For the text-containing cell, return its midpoint in [x, y] coordinate format. 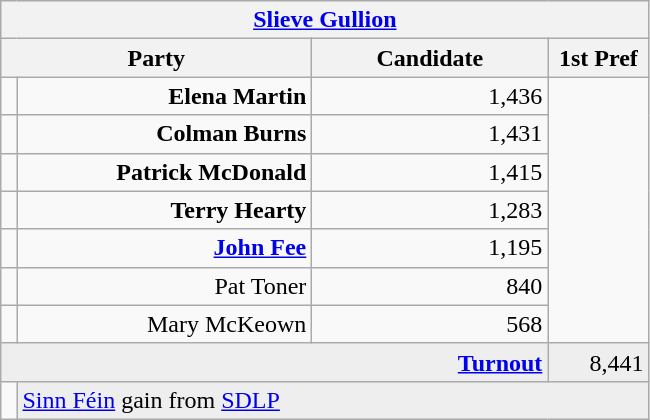
8,441 [598, 362]
1st Pref [598, 58]
1,436 [430, 96]
1,431 [430, 134]
Candidate [430, 58]
Sinn Féin gain from SDLP [333, 400]
John Fee [164, 248]
Elena Martin [164, 96]
840 [430, 286]
Colman Burns [164, 134]
Party [156, 58]
Mary McKeown [164, 324]
Pat Toner [164, 286]
Slieve Gullion [325, 20]
Terry Hearty [164, 210]
Turnout [274, 362]
1,283 [430, 210]
Patrick McDonald [164, 172]
568 [430, 324]
1,195 [430, 248]
1,415 [430, 172]
